Return [x, y] of the center of cell containing provided text 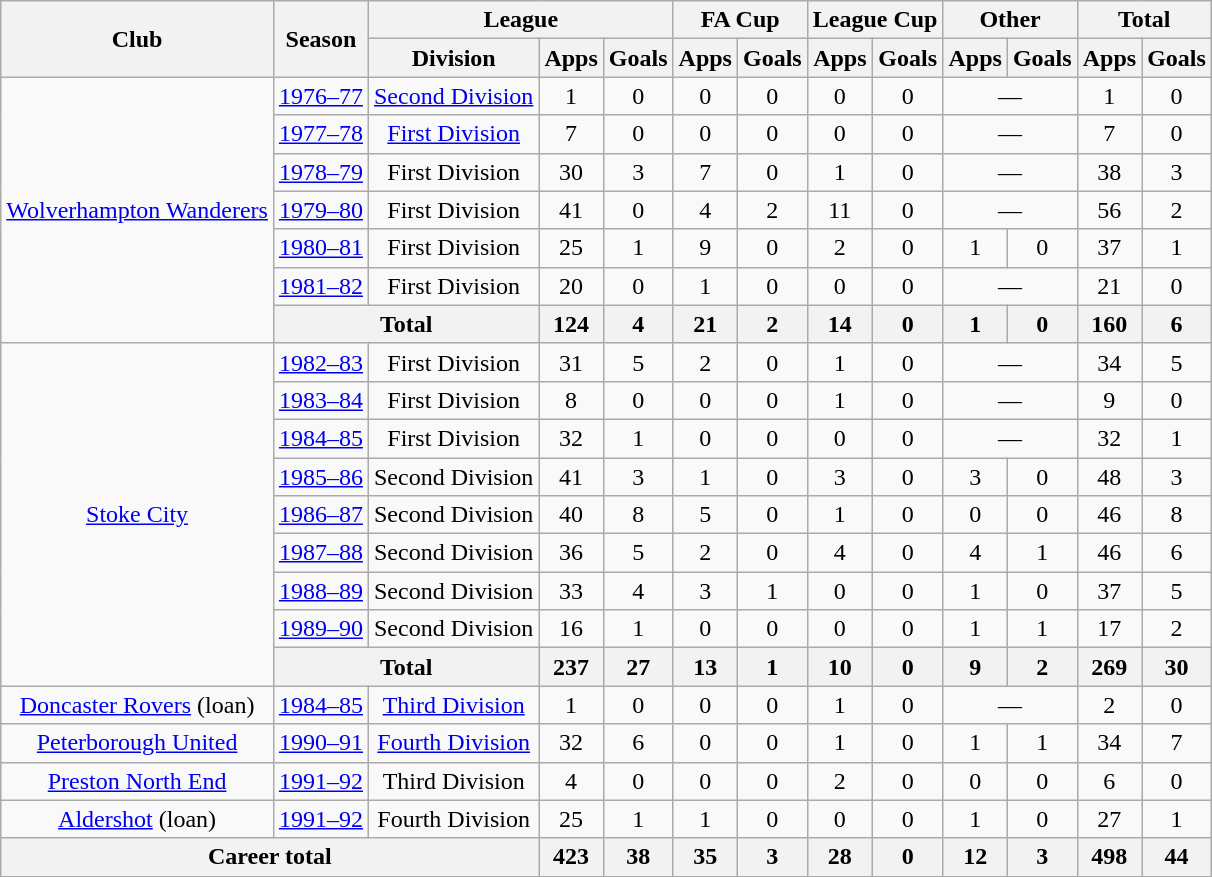
56 [1109, 210]
16 [571, 629]
20 [571, 286]
17 [1109, 629]
13 [705, 667]
1990–91 [320, 743]
1976–77 [320, 96]
11 [840, 210]
33 [571, 591]
1988–89 [320, 591]
269 [1109, 667]
1983–84 [320, 400]
Peterborough United [138, 743]
14 [840, 324]
10 [840, 667]
237 [571, 667]
48 [1109, 477]
1985–86 [320, 477]
31 [571, 362]
1980–81 [320, 248]
Preston North End [138, 781]
1982–83 [320, 362]
Career total [270, 857]
1979–80 [320, 210]
40 [571, 515]
Club [138, 39]
44 [1177, 857]
Division [453, 58]
124 [571, 324]
28 [840, 857]
1978–79 [320, 172]
FA Cup [740, 20]
Aldershot (loan) [138, 819]
1987–88 [320, 553]
1977–78 [320, 134]
1981–82 [320, 286]
36 [571, 553]
Other [1010, 20]
Stoke City [138, 514]
Wolverhampton Wanderers [138, 210]
160 [1109, 324]
498 [1109, 857]
Doncaster Rovers (loan) [138, 705]
League [520, 20]
Season [320, 39]
1989–90 [320, 629]
35 [705, 857]
1986–87 [320, 515]
12 [975, 857]
League Cup [875, 20]
423 [571, 857]
